Identify which cell holds the provided text, then report its [X, Y] central coordinate. 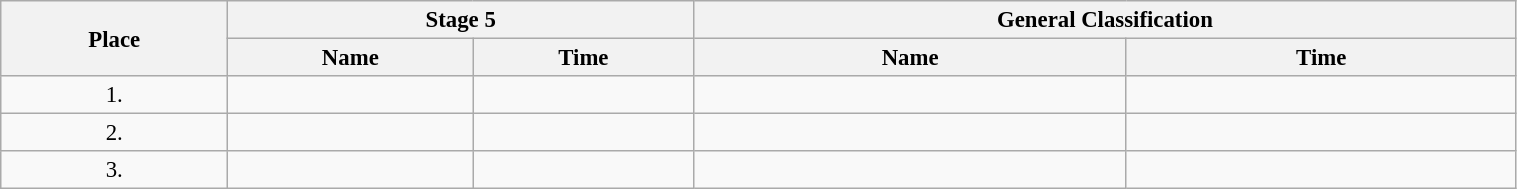
Place [114, 38]
2. [114, 133]
3. [114, 170]
General Classification [1105, 20]
1. [114, 95]
Stage 5 [461, 20]
